Detect which cell encompasses the target text, then output its (X, Y) center coordinate. 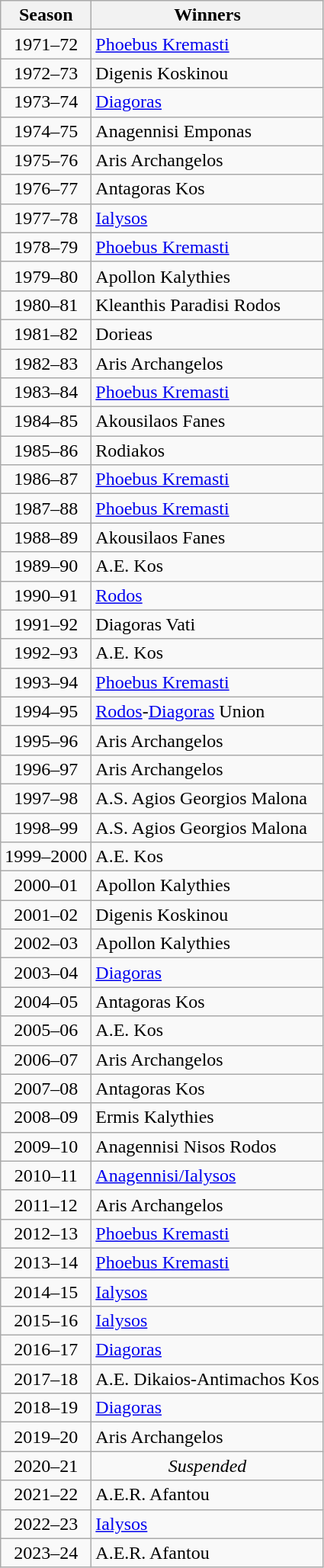
2016–17 (46, 1350)
2018–19 (46, 1408)
1995–96 (46, 740)
1984–85 (46, 422)
2023–24 (46, 1553)
2021–22 (46, 1495)
Suspended (207, 1466)
1979–80 (46, 276)
Ermis Kalythies (207, 1117)
Anagennisi Nisos Rodos (207, 1146)
1999–2000 (46, 857)
2004–05 (46, 1002)
2012–13 (46, 1233)
Rodos-Diagoras Union (207, 711)
2010–11 (46, 1175)
2013–14 (46, 1262)
Anagennisi/Ialysos (207, 1175)
2005–06 (46, 1031)
2002–03 (46, 944)
Kleanthis Paradisi Rodos (207, 305)
1987–88 (46, 508)
1974–75 (46, 131)
2007–08 (46, 1089)
1986–87 (46, 479)
2022–23 (46, 1524)
2019–20 (46, 1437)
1988–89 (46, 537)
1978–79 (46, 247)
Season (46, 15)
2011–12 (46, 1204)
1982–83 (46, 364)
1997–98 (46, 798)
1983–84 (46, 393)
1972–73 (46, 73)
1975–76 (46, 160)
1980–81 (46, 305)
2000–01 (46, 886)
Diagoras Vati (207, 624)
Rodiakos (207, 451)
2014–15 (46, 1292)
1990–91 (46, 595)
2020–21 (46, 1466)
A.E. Dikaios-Antimachos Kos (207, 1379)
2015–16 (46, 1321)
2003–04 (46, 973)
1996–97 (46, 769)
1985–86 (46, 451)
1998–99 (46, 827)
1971–72 (46, 44)
1977–78 (46, 218)
2009–10 (46, 1146)
1976–77 (46, 189)
2008–09 (46, 1117)
Winners (207, 15)
2001–02 (46, 915)
Rodos (207, 595)
1981–82 (46, 334)
1991–92 (46, 624)
Dorieas (207, 334)
1993–94 (46, 682)
2017–18 (46, 1379)
Anagennisi Emponas (207, 131)
1994–95 (46, 711)
1989–90 (46, 566)
1992–93 (46, 653)
2006–07 (46, 1060)
1973–74 (46, 102)
